Provide the (X, Y) coordinate of the cell's center where the given text is located.  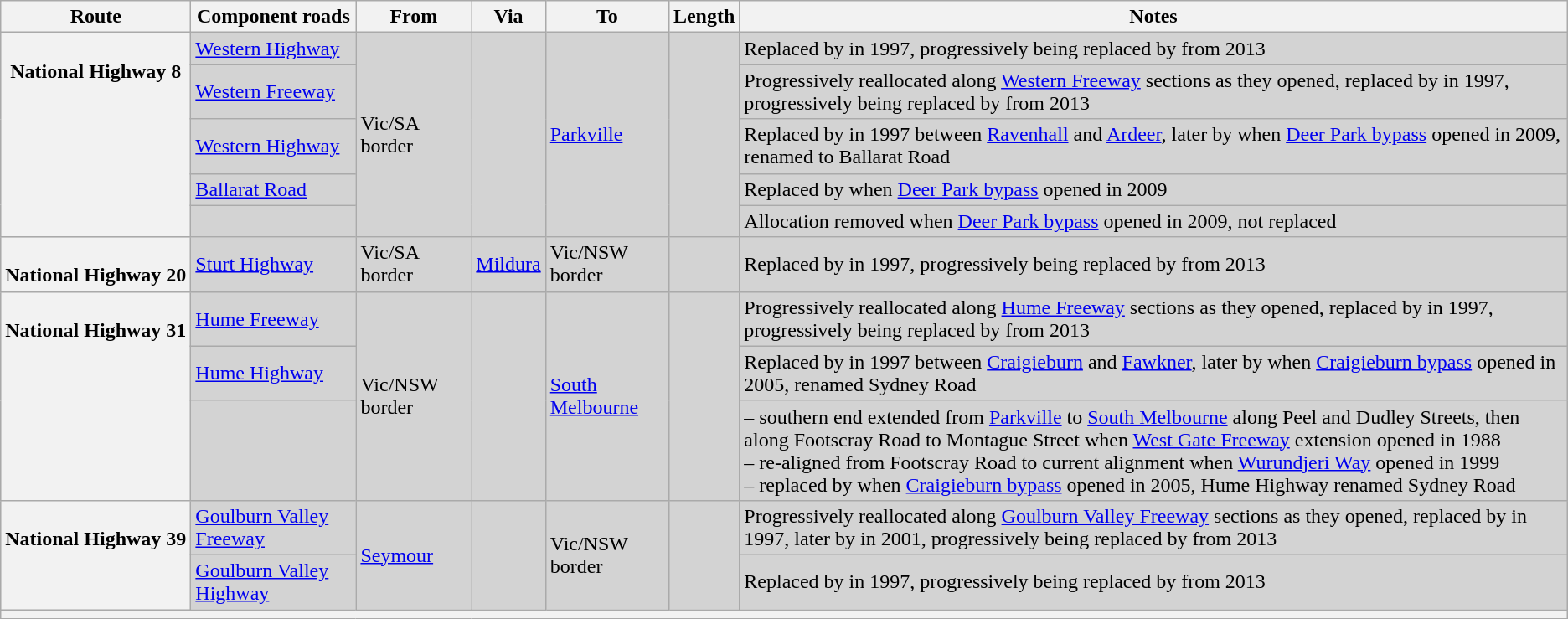
Length (704, 17)
From (414, 17)
National Highway 20 (95, 265)
Replaced by when Deer Park bypass opened in 2009 (1153, 189)
Replaced by in 1997 between Ravenhall and Ardeer, later by when Deer Park bypass opened in 2009, renamed to Ballarat Road (1153, 146)
Progressively reallocated along Hume Freeway sections as they opened, replaced by in 1997, progressively being replaced by from 2013 (1153, 318)
Goulburn Valley Freeway (273, 528)
Seymour (414, 555)
Route (95, 17)
Allocation removed when Deer Park bypass opened in 2009, not replaced (1153, 221)
Parkville (606, 135)
National Highway 8 (95, 135)
To (606, 17)
National Highway 39 (95, 555)
South Melbourne (606, 395)
Sturt Highway (273, 265)
Notes (1153, 17)
Progressively reallocated along Western Freeway sections as they opened, replaced by in 1997, progressively being replaced by from 2013 (1153, 92)
Via (508, 17)
Hume Freeway (273, 318)
Hume Highway (273, 374)
Western Freeway (273, 92)
National Highway 31 (95, 395)
Ballarat Road (273, 189)
Replaced by in 1997 between Craigieburn and Fawkner, later by when Craigieburn bypass opened in 2005, renamed Sydney Road (1153, 374)
Goulburn Valley Highway (273, 581)
Component roads (273, 17)
Mildura (508, 265)
